Find where the given text appears and provide that cell's center as [x, y] coordinate. 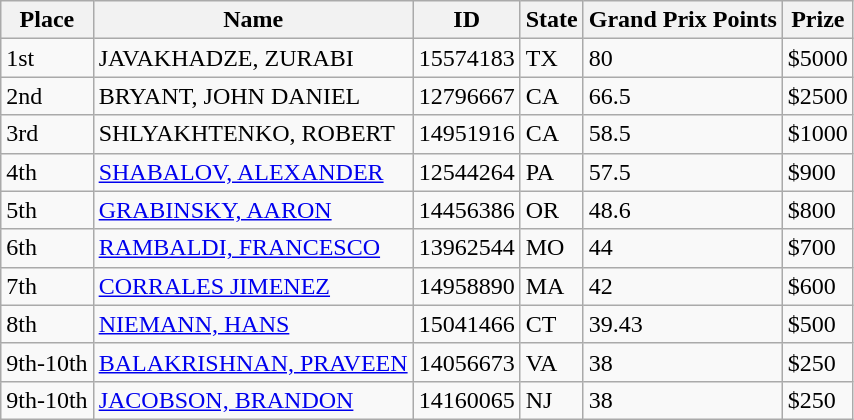
12544264 [466, 172]
12796667 [466, 96]
BRYANT, JOHN DANIEL [253, 96]
57.5 [682, 172]
$1000 [818, 134]
NIEMANN, HANS [253, 324]
$700 [818, 248]
$900 [818, 172]
44 [682, 248]
$800 [818, 210]
14958890 [466, 286]
$5000 [818, 58]
VA [552, 362]
JAVAKHADZE, ZURABI [253, 58]
14160065 [466, 400]
MA [552, 286]
2nd [47, 96]
$600 [818, 286]
BALAKRISHNAN, PRAVEEN [253, 362]
SHLYAKHTENKO, ROBERT [253, 134]
58.5 [682, 134]
13962544 [466, 248]
Name [253, 20]
State [552, 20]
CT [552, 324]
14951916 [466, 134]
5th [47, 210]
Grand Prix Points [682, 20]
CORRALES JIMENEZ [253, 286]
NJ [552, 400]
6th [47, 248]
MO [552, 248]
TX [552, 58]
80 [682, 58]
39.43 [682, 324]
4th [47, 172]
15574183 [466, 58]
66.5 [682, 96]
GRABINSKY, AARON [253, 210]
1st [47, 58]
$2500 [818, 96]
7th [47, 286]
42 [682, 286]
14456386 [466, 210]
Prize [818, 20]
3rd [47, 134]
RAMBALDI, FRANCESCO [253, 248]
14056673 [466, 362]
$500 [818, 324]
PA [552, 172]
48.6 [682, 210]
SHABALOV, ALEXANDER [253, 172]
8th [47, 324]
ID [466, 20]
JACOBSON, BRANDON [253, 400]
OR [552, 210]
Place [47, 20]
15041466 [466, 324]
